For the text-containing cell, return its midpoint in (x, y) coordinate format. 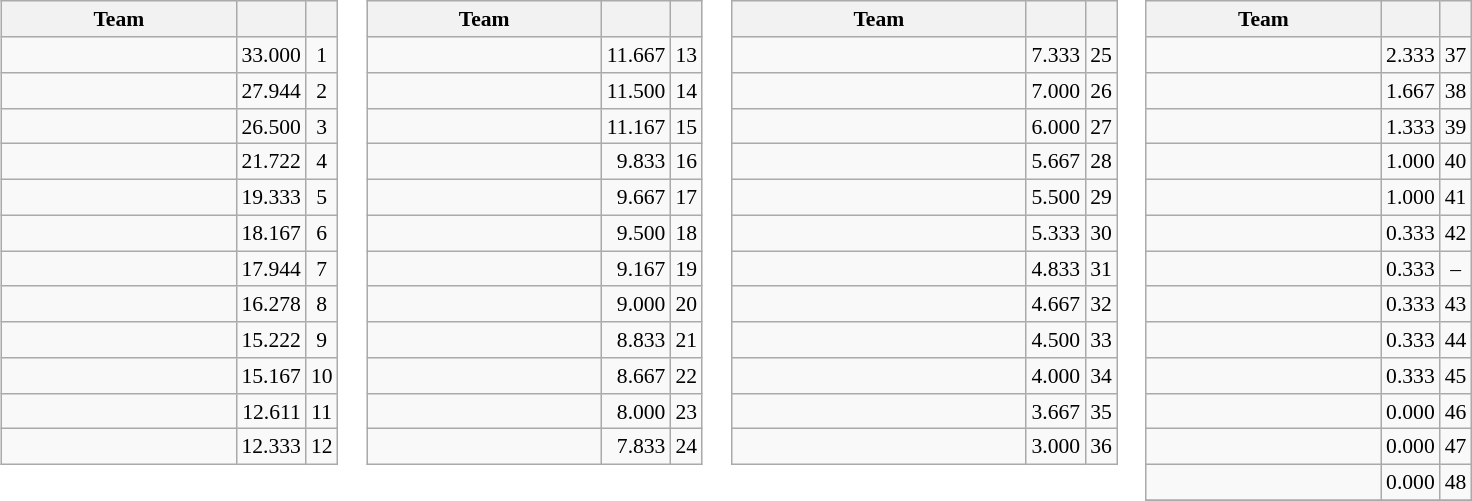
4.833 (1056, 269)
4 (322, 162)
5.333 (1056, 233)
7.000 (1056, 91)
9.667 (636, 197)
28 (1101, 162)
25 (1101, 55)
26.500 (270, 126)
15.167 (270, 376)
8.833 (636, 340)
3.000 (1056, 447)
1.667 (1410, 91)
45 (1456, 376)
11 (322, 411)
5.667 (1056, 162)
44 (1456, 340)
41 (1456, 197)
1 (322, 55)
37 (1456, 55)
36 (1101, 447)
12 (322, 447)
26 (1101, 91)
11.167 (636, 126)
35 (1101, 411)
18.167 (270, 233)
9.167 (636, 269)
12.611 (270, 411)
18 (686, 233)
21.722 (270, 162)
34 (1101, 376)
2.333 (1410, 55)
10 (322, 376)
7.333 (1056, 55)
38 (1456, 91)
48 (1456, 482)
9 (322, 340)
15 (686, 126)
19 (686, 269)
24 (686, 447)
43 (1456, 304)
4.500 (1056, 340)
8.667 (636, 376)
21 (686, 340)
7.833 (636, 447)
6 (322, 233)
14 (686, 91)
4.000 (1056, 376)
3 (322, 126)
16 (686, 162)
9.833 (636, 162)
15.222 (270, 340)
29 (1101, 197)
46 (1456, 411)
27 (1101, 126)
22 (686, 376)
13 (686, 55)
47 (1456, 447)
33.000 (270, 55)
27.944 (270, 91)
31 (1101, 269)
23 (686, 411)
1.333 (1410, 126)
17 (686, 197)
2 (322, 91)
11.500 (636, 91)
11.667 (636, 55)
8.000 (636, 411)
12.333 (270, 447)
6.000 (1056, 126)
40 (1456, 162)
19.333 (270, 197)
3.667 (1056, 411)
32 (1101, 304)
30 (1101, 233)
42 (1456, 233)
33 (1101, 340)
9.500 (636, 233)
7 (322, 269)
17.944 (270, 269)
39 (1456, 126)
– (1456, 269)
20 (686, 304)
9.000 (636, 304)
4.667 (1056, 304)
5.500 (1056, 197)
5 (322, 197)
8 (322, 304)
16.278 (270, 304)
